Scan for the cell matching the given text and deliver its (X, Y) coordinate at center. 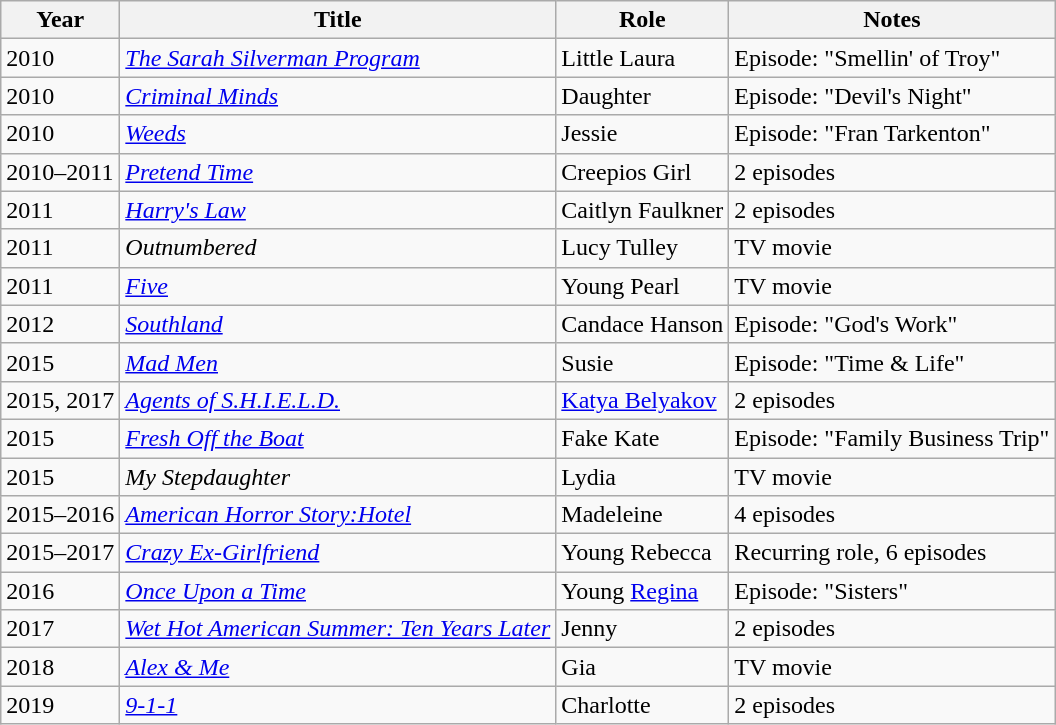
Susie (642, 362)
Caitlyn Faulkner (642, 210)
9-1-1 (338, 705)
Madeleine (642, 515)
Harry's Law (338, 210)
Criminal Minds (338, 96)
Alex & Me (338, 667)
Episode: "Devil's Night" (892, 96)
Crazy Ex-Girlfriend (338, 553)
2012 (60, 324)
Young Regina (642, 591)
American Horror Story:Hotel (338, 515)
Lydia (642, 477)
The Sarah Silverman Program (338, 58)
Episode: "Family Business Trip" (892, 438)
Episode: "Sisters" (892, 591)
Charlotte (642, 705)
2015, 2017 (60, 400)
Young Rebecca (642, 553)
Episode: "God's Work" (892, 324)
My Stepdaughter (338, 477)
2015–2017 (60, 553)
Little Laura (642, 58)
2017 (60, 629)
2010–2011 (60, 172)
Jenny (642, 629)
2019 (60, 705)
Lucy Tulley (642, 248)
Weeds (338, 134)
4 episodes (892, 515)
Fake Kate (642, 438)
Episode: "Fran Tarkenton" (892, 134)
Young Pearl (642, 286)
Recurring role, 6 episodes (892, 553)
Notes (892, 20)
Southland (338, 324)
Jessie (642, 134)
Candace Hanson (642, 324)
Title (338, 20)
Outnumbered (338, 248)
Episode: "Smellin' of Troy" (892, 58)
Once Upon a Time (338, 591)
Fresh Off the Boat (338, 438)
2016 (60, 591)
Five (338, 286)
Mad Men (338, 362)
Daughter (642, 96)
2015–2016 (60, 515)
Year (60, 20)
Pretend Time (338, 172)
Role (642, 20)
Creepios Girl (642, 172)
Gia (642, 667)
Agents of S.H.I.E.L.D. (338, 400)
2018 (60, 667)
Episode: "Time & Life" (892, 362)
Katya Belyakov (642, 400)
Wet Hot American Summer: Ten Years Later (338, 629)
